Scan for the cell matching the given text and deliver its [x, y] coordinate at center. 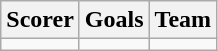
Goals [114, 20]
Team [183, 20]
Scorer [40, 20]
